Output the [x, y] coordinate of the center of the cell containing the given text.  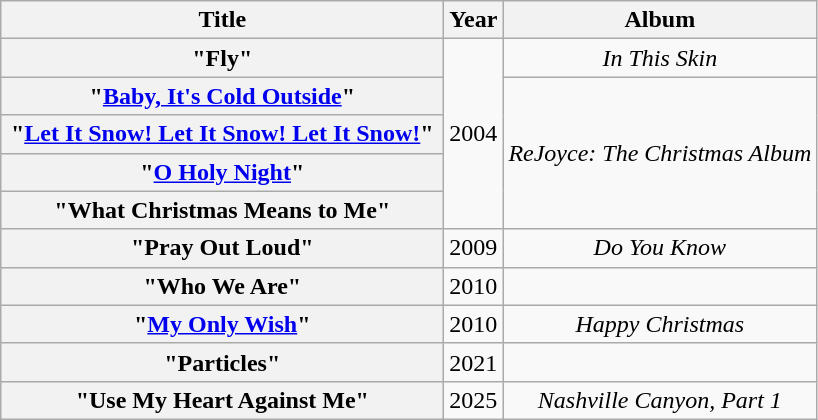
2021 [474, 362]
"Let It Snow! Let It Snow! Let It Snow!" [222, 134]
Title [222, 20]
"My Only Wish" [222, 324]
Year [474, 20]
"Who We Are" [222, 286]
"Fly" [222, 58]
"Baby, It's Cold Outside" [222, 96]
"Pray Out Loud" [222, 248]
ReJoyce: The Christmas Album [660, 153]
Happy Christmas [660, 324]
Album [660, 20]
In This Skin [660, 58]
Do You Know [660, 248]
2009 [474, 248]
"What Christmas Means to Me" [222, 210]
"Use My Heart Against Me" [222, 400]
"O Holy Night" [222, 172]
"Particles" [222, 362]
2025 [474, 400]
Nashville Canyon, Part 1 [660, 400]
2004 [474, 134]
